Locate the cell with the specified text and output its [X, Y] center coordinate. 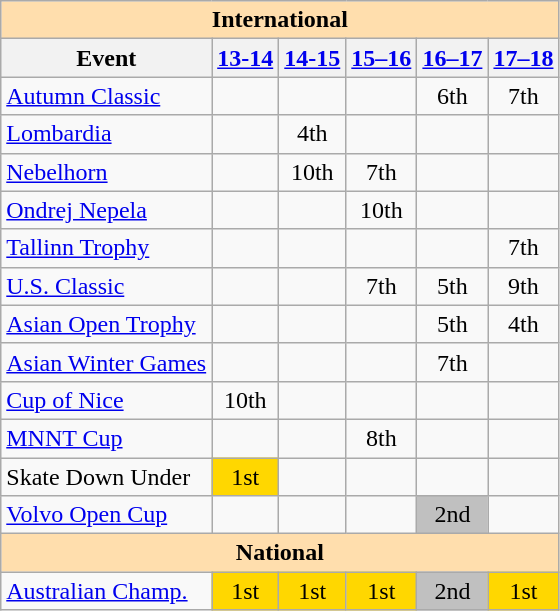
Cup of Nice [106, 400]
15–16 [382, 58]
16–17 [452, 58]
6th [452, 96]
Ondrej Nepela [106, 210]
Event [106, 58]
National [280, 553]
Asian Winter Games [106, 362]
14-15 [312, 58]
Nebelhorn [106, 172]
17–18 [524, 58]
International [280, 20]
Skate Down Under [106, 477]
Lombardia [106, 134]
MNNT Cup [106, 438]
Autumn Classic [106, 96]
8th [382, 438]
Asian Open Trophy [106, 324]
9th [524, 286]
Tallinn Trophy [106, 248]
Volvo Open Cup [106, 515]
Australian Champ. [106, 591]
U.S. Classic [106, 286]
13-14 [246, 58]
